Locate the cell with the specified text and output its [x, y] center coordinate. 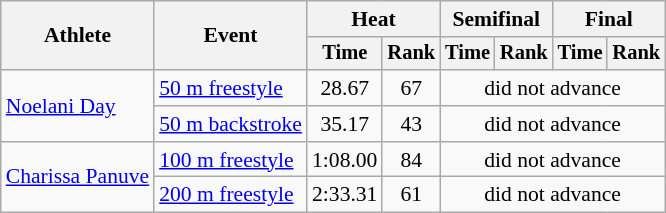
1:08.00 [344, 160]
100 m freestyle [230, 160]
200 m freestyle [230, 195]
2:33.31 [344, 195]
Semifinal [496, 19]
Noelani Day [78, 106]
35.17 [344, 124]
Athlete [78, 36]
43 [411, 124]
50 m freestyle [230, 88]
Event [230, 36]
67 [411, 88]
84 [411, 160]
28.67 [344, 88]
Final [609, 19]
50 m backstroke [230, 124]
61 [411, 195]
Charissa Panuve [78, 178]
Heat [374, 19]
